From the cell containing the given text, extract its center point as (X, Y) coordinate. 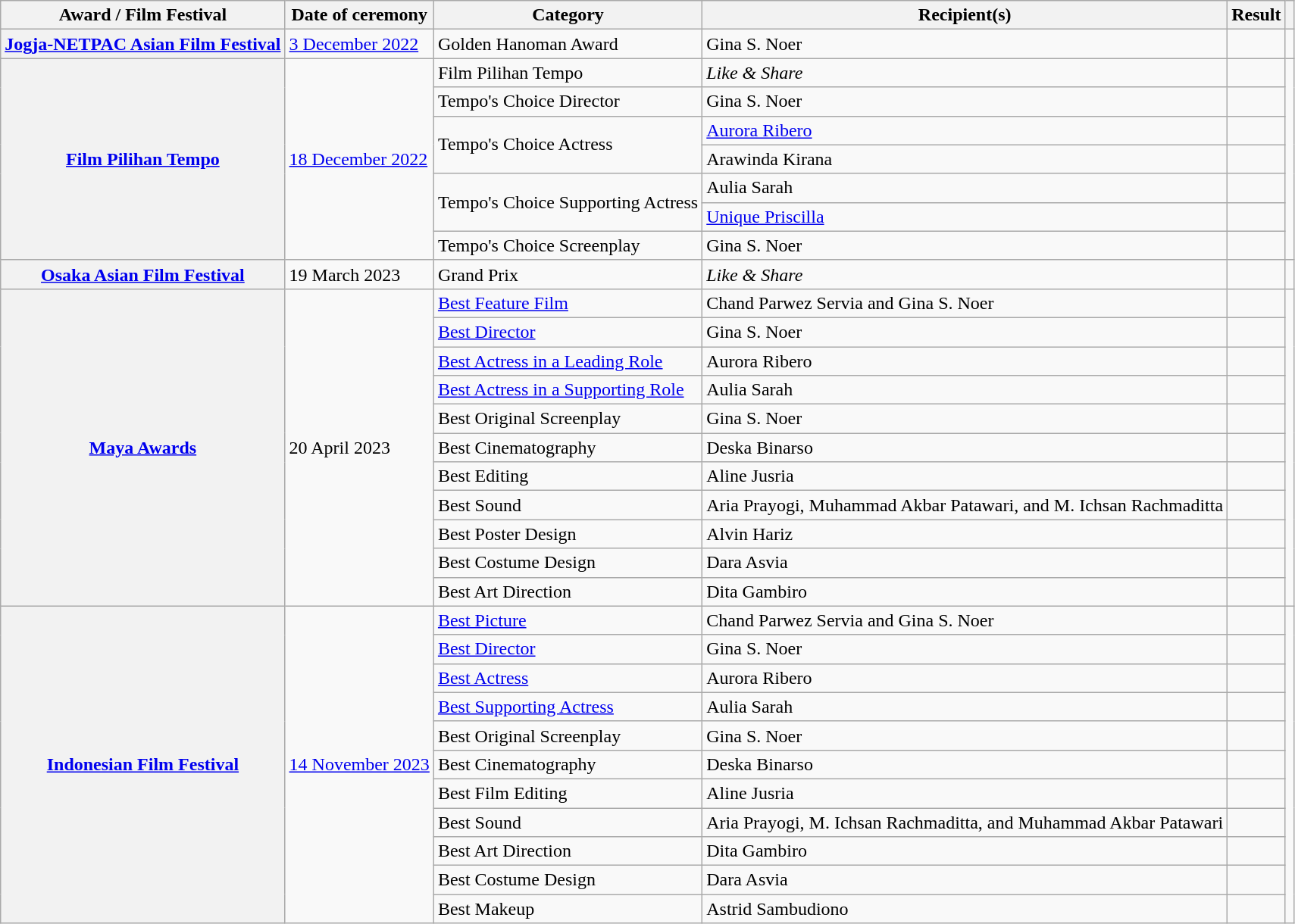
Best Picture (568, 620)
Category (568, 15)
Tempo's Choice Director (568, 101)
Golden Hanoman Award (568, 44)
20 April 2023 (359, 447)
Tempo's Choice Supporting Actress (568, 202)
Best Makeup (568, 909)
Result (1256, 15)
Tempo's Choice Actress (568, 145)
Recipient(s) (965, 15)
18 December 2022 (359, 159)
Best Supporting Actress (568, 707)
Astrid Sambudiono (965, 909)
Unique Priscilla (965, 217)
Best Actress (568, 678)
Tempo's Choice Screenplay (568, 245)
Jogja-NETPAC Asian Film Festival (142, 44)
Grand Prix (568, 274)
Arawinda Kirana (965, 159)
Best Editing (568, 476)
3 December 2022 (359, 44)
Indonesian Film Festival (142, 765)
Alvin Hariz (965, 534)
Aria Prayogi, Muhammad Akbar Patawari, and M. Ichsan Rachmaditta (965, 505)
Award / Film Festival (142, 15)
19 March 2023 (359, 274)
Date of ceremony (359, 15)
14 November 2023 (359, 765)
Best Feature Film (568, 303)
Best Poster Design (568, 534)
Best Actress in a Leading Role (568, 361)
Maya Awards (142, 447)
Best Film Editing (568, 793)
Aria Prayogi, M. Ichsan Rachmaditta, and Muhammad Akbar Patawari (965, 822)
Osaka Asian Film Festival (142, 274)
Best Actress in a Supporting Role (568, 390)
